Locate the cell with the specified text and output its (X, Y) center coordinate. 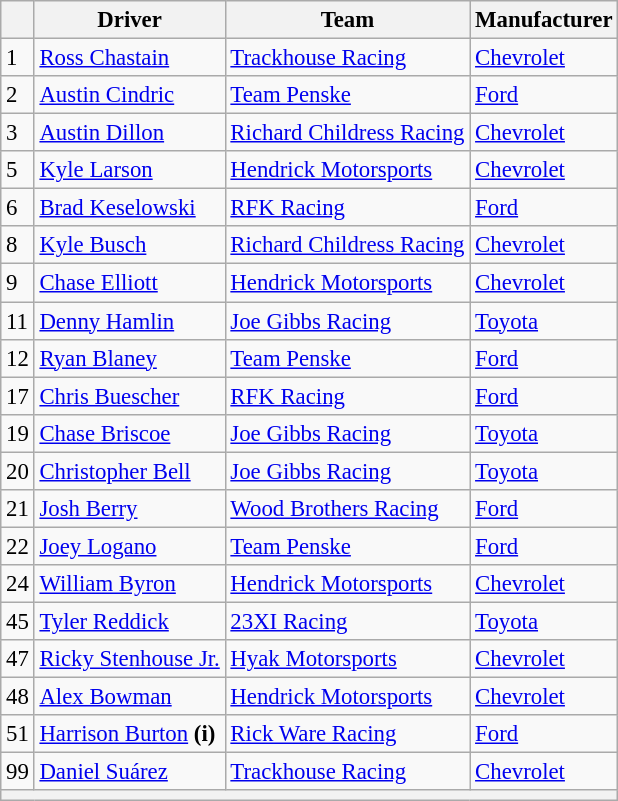
17 (18, 396)
Kyle Larson (130, 170)
22 (18, 546)
Daniel Suárez (130, 772)
Manufacturer (544, 20)
Chase Briscoe (130, 433)
Brad Keselowski (130, 208)
1 (18, 58)
45 (18, 621)
5 (18, 170)
Driver (130, 20)
Josh Berry (130, 509)
Rick Ware Racing (348, 734)
William Byron (130, 584)
Harrison Burton (i) (130, 734)
Ryan Blaney (130, 358)
Chris Buescher (130, 396)
Alex Bowman (130, 697)
23XI Racing (348, 621)
Christopher Bell (130, 471)
Joey Logano (130, 546)
8 (18, 245)
Austin Dillon (130, 133)
24 (18, 584)
3 (18, 133)
19 (18, 433)
48 (18, 697)
Ricky Stenhouse Jr. (130, 659)
9 (18, 283)
Austin Cindric (130, 95)
Ross Chastain (130, 58)
20 (18, 471)
6 (18, 208)
11 (18, 321)
Denny Hamlin (130, 321)
Tyler Reddick (130, 621)
12 (18, 358)
Hyak Motorsports (348, 659)
99 (18, 772)
2 (18, 95)
Kyle Busch (130, 245)
21 (18, 509)
Chase Elliott (130, 283)
Wood Brothers Racing (348, 509)
Team (348, 20)
47 (18, 659)
51 (18, 734)
